Locate the cell with the specified text and output its [x, y] center coordinate. 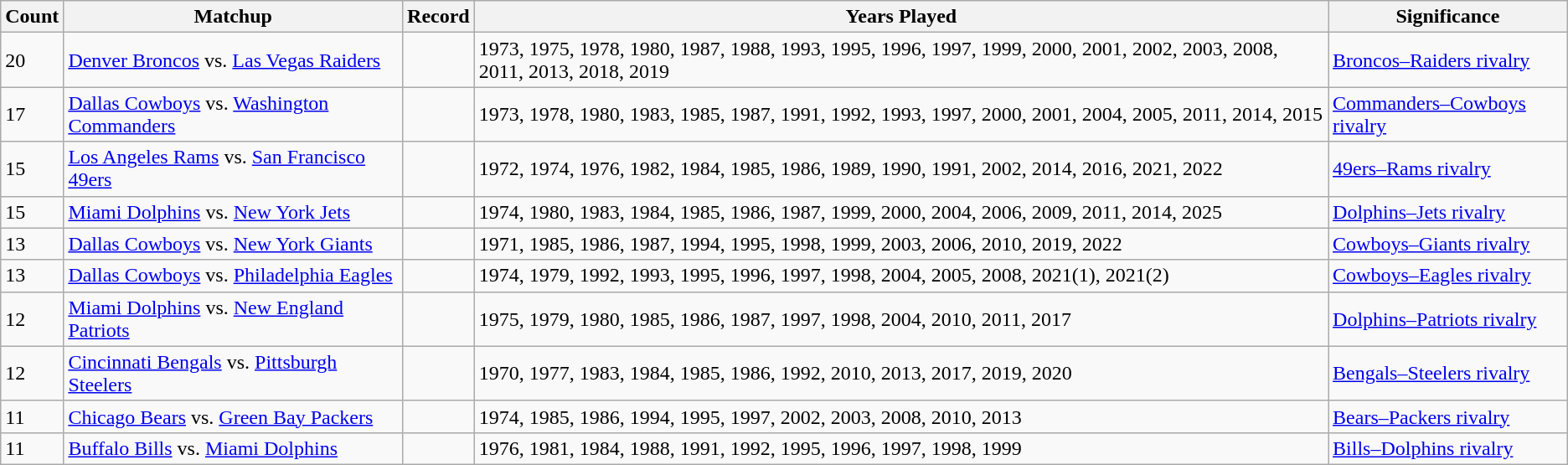
Dallas Cowboys vs. New York Giants [233, 244]
1973, 1978, 1980, 1983, 1985, 1987, 1991, 1992, 1993, 1997, 2000, 2001, 2004, 2005, 2011, 2014, 2015 [901, 114]
Record [439, 17]
Significance [1448, 17]
Los Angeles Rams vs. San Francisco 49ers [233, 169]
Matchup [233, 17]
1974, 1980, 1983, 1984, 1985, 1986, 1987, 1999, 2000, 2004, 2006, 2009, 2011, 2014, 2025 [901, 212]
1970, 1977, 1983, 1984, 1985, 1986, 1992, 2010, 2013, 2017, 2019, 2020 [901, 374]
17 [32, 114]
Commanders–Cowboys rivalry [1448, 114]
Cowboys–Eagles rivalry [1448, 276]
1971, 1985, 1986, 1987, 1994, 1995, 1998, 1999, 2003, 2006, 2010, 2019, 2022 [901, 244]
Years Played [901, 17]
Dallas Cowboys vs. Washington Commanders [233, 114]
1975, 1979, 1980, 1985, 1986, 1987, 1997, 1998, 2004, 2010, 2011, 2017 [901, 318]
Chicago Bears vs. Green Bay Packers [233, 416]
Cincinnati Bengals vs. Pittsburgh Steelers [233, 374]
Denver Broncos vs. Las Vegas Raiders [233, 60]
20 [32, 60]
1974, 1979, 1992, 1993, 1995, 1996, 1997, 1998, 2004, 2005, 2008, 2021(1), 2021(2) [901, 276]
Dolphins–Jets rivalry [1448, 212]
Bears–Packers rivalry [1448, 416]
Buffalo Bills vs. Miami Dolphins [233, 448]
1976, 1981, 1984, 1988, 1991, 1992, 1995, 1996, 1997, 1998, 1999 [901, 448]
Broncos–Raiders rivalry [1448, 60]
Count [32, 17]
Cowboys–Giants rivalry [1448, 244]
1972, 1974, 1976, 1982, 1984, 1985, 1986, 1989, 1990, 1991, 2002, 2014, 2016, 2021, 2022 [901, 169]
Dolphins–Patriots rivalry [1448, 318]
Dallas Cowboys vs. Philadelphia Eagles [233, 276]
Bengals–Steelers rivalry [1448, 374]
Miami Dolphins vs. New England Patriots [233, 318]
Miami Dolphins vs. New York Jets [233, 212]
Bills–Dolphins rivalry [1448, 448]
49ers–Rams rivalry [1448, 169]
1974, 1985, 1986, 1994, 1995, 1997, 2002, 2003, 2008, 2010, 2013 [901, 416]
1973, 1975, 1978, 1980, 1987, 1988, 1993, 1995, 1996, 1997, 1999, 2000, 2001, 2002, 2003, 2008, 2011, 2013, 2018, 2019 [901, 60]
